Identify which cell holds the provided text, then report its (x, y) central coordinate. 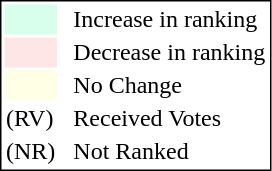
Received Votes (170, 119)
Decrease in ranking (170, 53)
(NR) (30, 151)
Increase in ranking (170, 19)
(RV) (30, 119)
No Change (170, 85)
Not Ranked (170, 151)
